Find where the given text appears and provide that cell's center as (X, Y) coordinate. 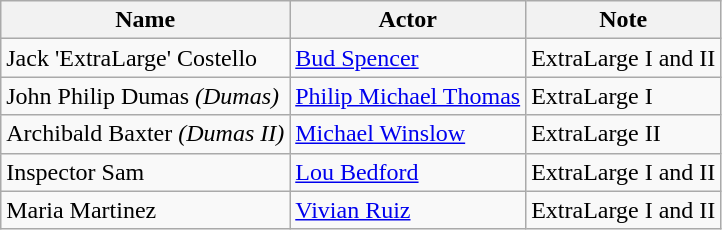
ExtraLarge II (624, 134)
Note (624, 20)
Inspector Sam (146, 172)
Philip Michael Thomas (408, 96)
Actor (408, 20)
Archibald Baxter (Dumas II) (146, 134)
Vivian Ruiz (408, 210)
Maria Martinez (146, 210)
Name (146, 20)
Lou Bedford (408, 172)
Jack 'ExtraLarge' Costello (146, 58)
John Philip Dumas (Dumas) (146, 96)
ExtraLarge I (624, 96)
Michael Winslow (408, 134)
Bud Spencer (408, 58)
